Pinpoint the cell where the given text exists, returning its (X, Y) midpoint coordinate. 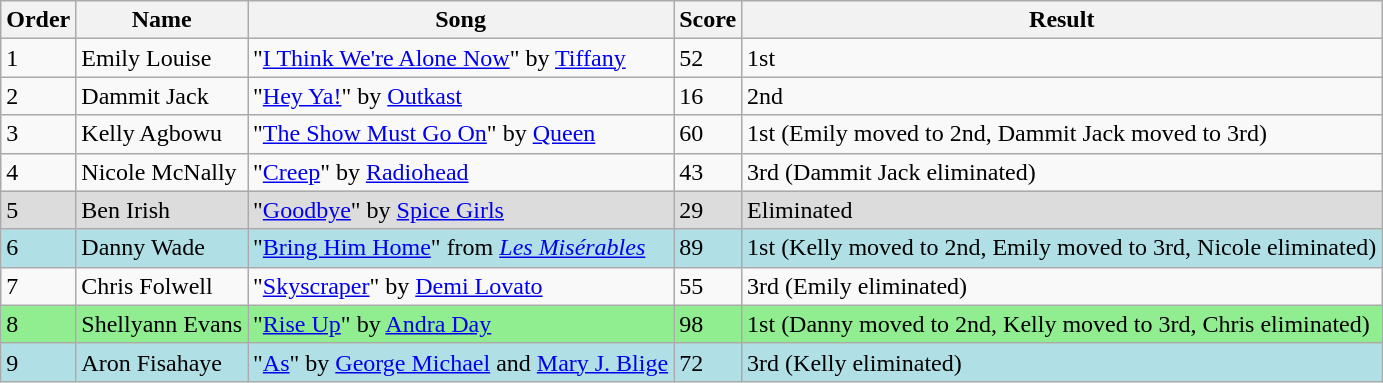
3rd (Emily eliminated) (1062, 286)
"I Think We're Alone Now" by Tiffany (461, 58)
2 (38, 96)
Dammit Jack (162, 96)
"Rise Up" by Andra Day (461, 324)
"Goodbye" by Spice Girls (461, 210)
89 (708, 248)
29 (708, 210)
Danny Wade (162, 248)
Shellyann Evans (162, 324)
Eliminated (1062, 210)
98 (708, 324)
"The Show Must Go On" by Queen (461, 134)
4 (38, 172)
9 (38, 362)
52 (708, 58)
"As" by George Michael and Mary J. Blige (461, 362)
Score (708, 20)
16 (708, 96)
8 (38, 324)
Song (461, 20)
Chris Folwell (162, 286)
1st (1062, 58)
1st (Danny moved to 2nd, Kelly moved to 3rd, Chris eliminated) (1062, 324)
Result (1062, 20)
Order (38, 20)
"Skyscraper" by Demi Lovato (461, 286)
Kelly Agbowu (162, 134)
3rd (Kelly eliminated) (1062, 362)
43 (708, 172)
1 (38, 58)
Nicole McNally (162, 172)
72 (708, 362)
2nd (1062, 96)
Emily Louise (162, 58)
3 (38, 134)
"Hey Ya!" by Outkast (461, 96)
"Bring Him Home" from Les Misérables (461, 248)
"Creep" by Radiohead (461, 172)
5 (38, 210)
6 (38, 248)
1st (Emily moved to 2nd, Dammit Jack moved to 3rd) (1062, 134)
60 (708, 134)
7 (38, 286)
Aron Fisahaye (162, 362)
3rd (Dammit Jack eliminated) (1062, 172)
55 (708, 286)
Ben Irish (162, 210)
1st (Kelly moved to 2nd, Emily moved to 3rd, Nicole eliminated) (1062, 248)
Name (162, 20)
